Capture the cell that displays the provided text and extract its [X, Y] central coordinate. 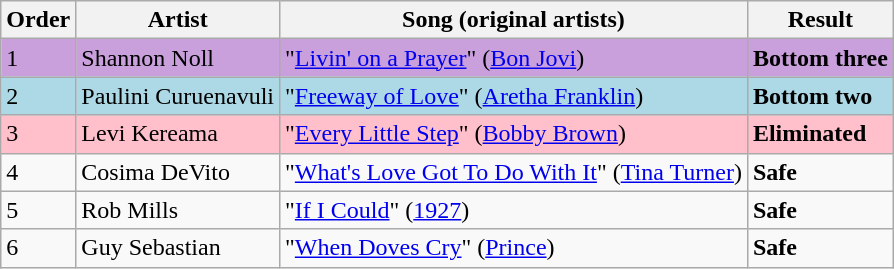
"What's Love Got To Do With It" (Tina Turner) [514, 172]
Paulini Curuenavuli [178, 96]
Result [820, 20]
Guy Sebastian [178, 248]
Song (original artists) [514, 20]
4 [38, 172]
"Freeway of Love" (Aretha Franklin) [514, 96]
"When Doves Cry" (Prince) [514, 248]
1 [38, 58]
"If I Could" (1927) [514, 210]
5 [38, 210]
Eliminated [820, 134]
Levi Kereama [178, 134]
"Every Little Step" (Bobby Brown) [514, 134]
2 [38, 96]
6 [38, 248]
Artist [178, 20]
Rob Mills [178, 210]
Order [38, 20]
Bottom three [820, 58]
"Livin' on a Prayer" (Bon Jovi) [514, 58]
3 [38, 134]
Bottom two [820, 96]
Shannon Noll [178, 58]
Cosima DeVito [178, 172]
